For the text-containing cell, return its midpoint in [X, Y] coordinate format. 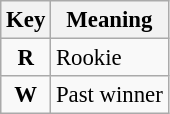
Past winner [110, 95]
Meaning [110, 20]
Key [26, 20]
W [26, 95]
Rookie [110, 58]
R [26, 58]
